Return the (x, y) coordinate for the center point of the cell that contains the specified text.  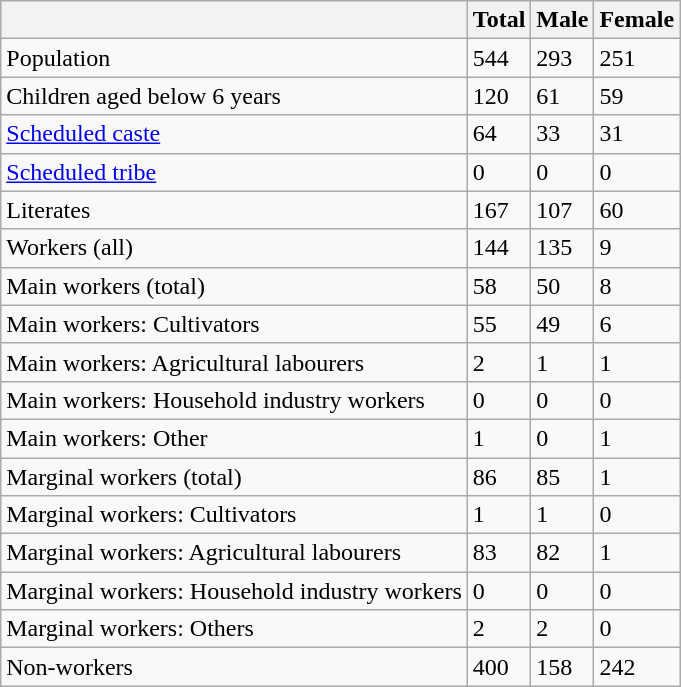
Children aged below 6 years (234, 96)
49 (562, 324)
60 (637, 210)
Main workers: Cultivators (234, 324)
8 (637, 286)
Literates (234, 210)
64 (499, 134)
86 (499, 477)
107 (562, 210)
82 (562, 553)
Marginal workers (total) (234, 477)
61 (562, 96)
59 (637, 96)
Non-workers (234, 667)
Main workers: Household industry workers (234, 400)
Marginal workers: Agricultural labourers (234, 553)
Male (562, 20)
135 (562, 248)
251 (637, 58)
9 (637, 248)
33 (562, 134)
Scheduled caste (234, 134)
55 (499, 324)
Marginal workers: Cultivators (234, 515)
400 (499, 667)
120 (499, 96)
Total (499, 20)
Marginal workers: Household industry workers (234, 591)
167 (499, 210)
158 (562, 667)
85 (562, 477)
58 (499, 286)
Main workers (total) (234, 286)
Main workers: Other (234, 438)
544 (499, 58)
50 (562, 286)
6 (637, 324)
293 (562, 58)
242 (637, 667)
Workers (all) (234, 248)
Female (637, 20)
Population (234, 58)
144 (499, 248)
83 (499, 553)
Main workers: Agricultural labourers (234, 362)
Scheduled tribe (234, 172)
Marginal workers: Others (234, 629)
31 (637, 134)
